Extract the [x, y] coordinate from the center of the cell holding the provided text.  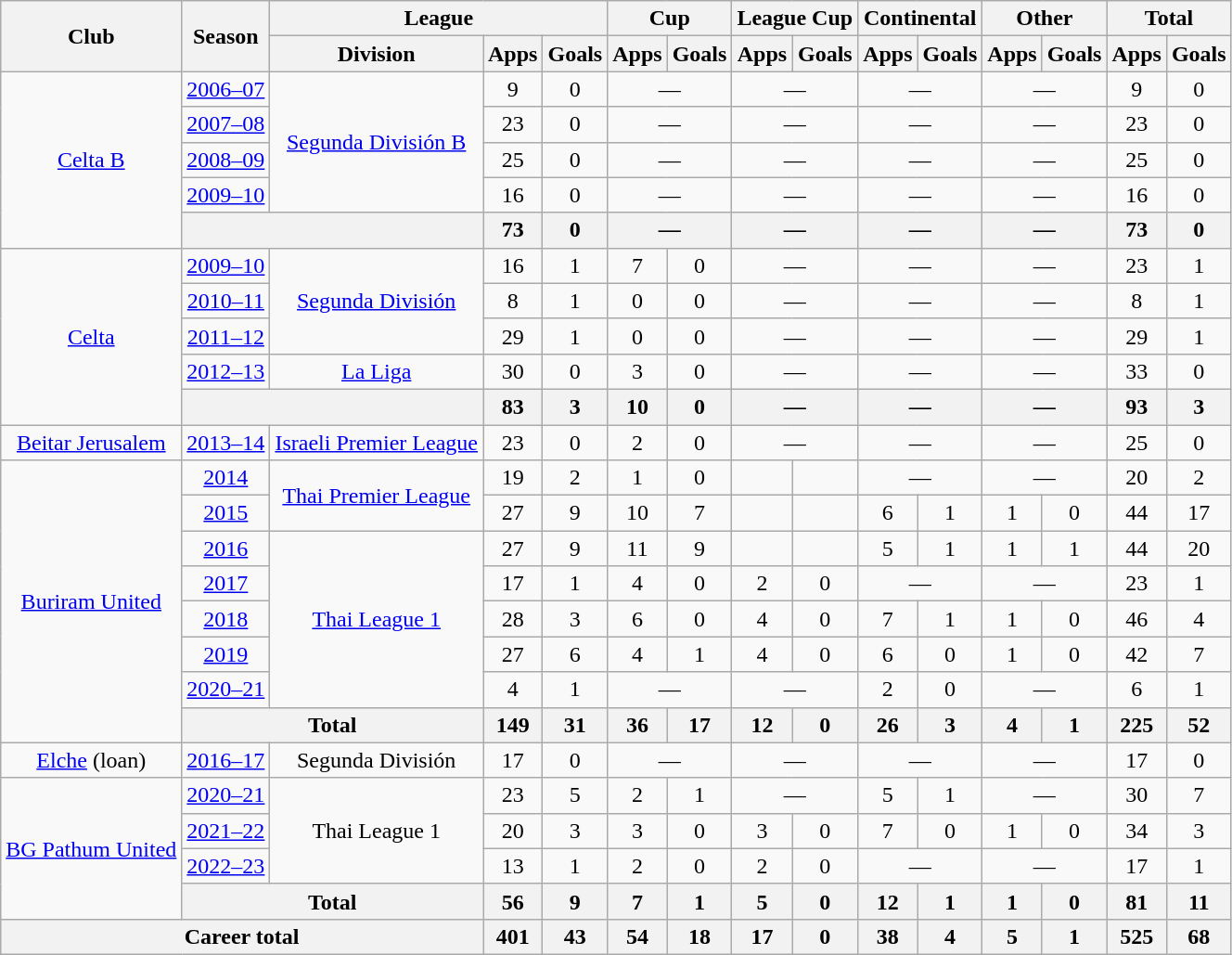
2013–14 [226, 443]
26 [888, 725]
Continental [920, 19]
2007–08 [226, 124]
Celta [91, 336]
525 [1136, 936]
Buriram United [91, 601]
Other [1045, 19]
13 [512, 866]
401 [512, 936]
Career total [242, 936]
56 [512, 901]
2014 [226, 478]
33 [1136, 371]
2010–11 [226, 301]
43 [575, 936]
2019 [226, 654]
Cup [670, 19]
83 [512, 407]
19 [512, 478]
31 [575, 725]
81 [1136, 901]
2006–07 [226, 89]
League [439, 19]
46 [1136, 619]
34 [1136, 831]
38 [888, 936]
93 [1136, 407]
36 [637, 725]
2018 [226, 619]
Division [377, 54]
52 [1199, 725]
Beitar Jerusalem [91, 443]
Elche (loan) [91, 760]
La Liga [377, 371]
Thai Premier League [377, 496]
Segunda División B [377, 142]
2016–17 [226, 760]
2011–12 [226, 336]
2016 [226, 548]
Celta B [91, 160]
2021–22 [226, 831]
2022–23 [226, 866]
Season [226, 36]
54 [637, 936]
28 [512, 619]
68 [1199, 936]
42 [1136, 654]
Israeli Premier League [377, 443]
Club [91, 36]
2017 [226, 584]
2012–13 [226, 371]
2015 [226, 513]
149 [512, 725]
League Cup [795, 19]
225 [1136, 725]
18 [699, 936]
BG Pathum United [91, 848]
2008–09 [226, 160]
